Search for the cell housing the specified text and yield its (X, Y) center coordinate. 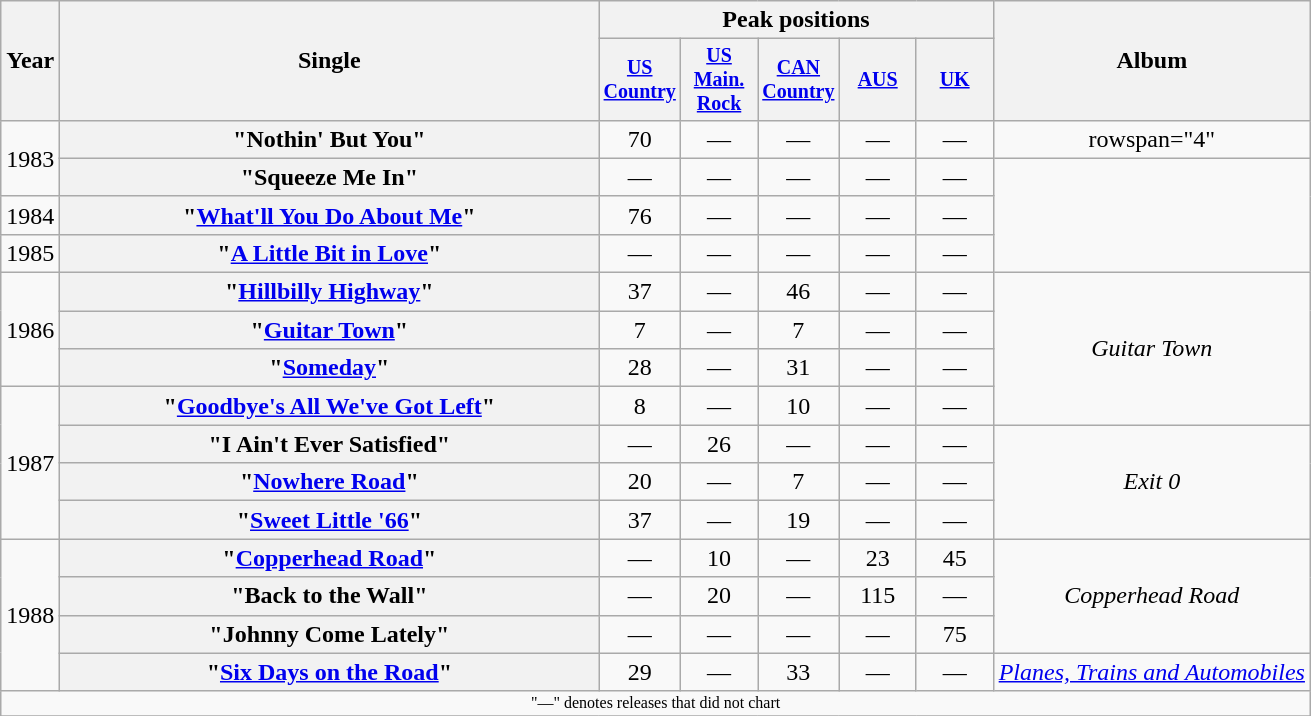
"Goodbye's All We've Got Left" (330, 406)
1985 (30, 253)
28 (640, 368)
Guitar Town (1152, 349)
"Copperhead Road" (330, 558)
AUS (878, 80)
29 (640, 672)
"What'll You Do About Me" (330, 215)
Planes, Trains and Automobiles (1152, 672)
rowspan="4" (1152, 139)
1986 (30, 330)
"Guitar Town" (330, 330)
45 (954, 558)
US Main. Rock (720, 80)
"Back to the Wall" (330, 596)
31 (799, 368)
1988 (30, 615)
"Hillbilly Highway" (330, 292)
UK (954, 80)
76 (640, 215)
"—" denotes releases that did not chart (656, 703)
8 (640, 406)
"Johnny Come Lately" (330, 634)
1983 (30, 158)
46 (799, 292)
115 (878, 596)
Exit 0 (1152, 482)
Peak positions (796, 20)
75 (954, 634)
"Someday" (330, 368)
"Nothin' But You" (330, 139)
Album (1152, 61)
33 (799, 672)
CAN Country (799, 80)
1984 (30, 215)
"Nowhere Road" (330, 482)
26 (720, 444)
"I Ain't Ever Satisfied" (330, 444)
"Six Days on the Road" (330, 672)
1987 (30, 463)
"Sweet Little '66" (330, 520)
Copperhead Road (1152, 596)
23 (878, 558)
Year (30, 61)
70 (640, 139)
Single (330, 61)
US Country (640, 80)
"A Little Bit in Love" (330, 253)
"Squeeze Me In" (330, 177)
19 (799, 520)
